For the text-containing cell, return its midpoint in (x, y) coordinate format. 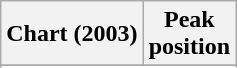
Chart (2003) (72, 34)
Peakposition (189, 34)
